Pinpoint the cell where the given text exists, returning its (x, y) midpoint coordinate. 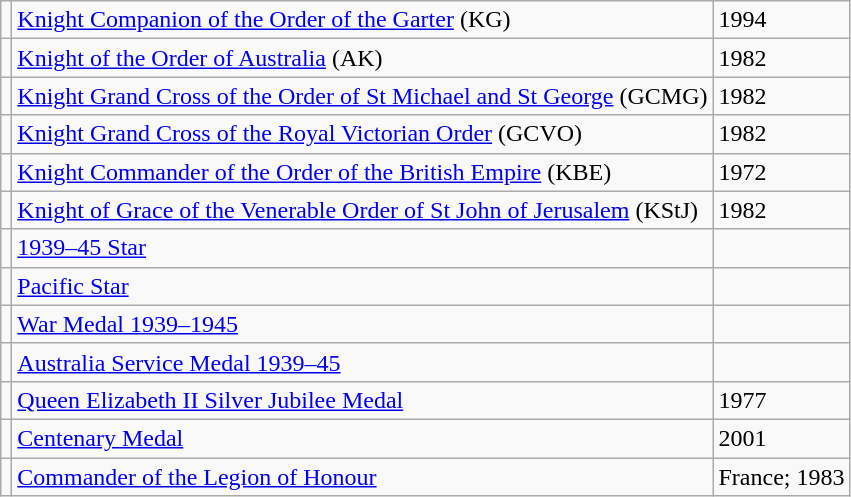
War Medal 1939–1945 (362, 324)
Knight Commander of the Order of the British Empire (KBE) (362, 172)
Centenary Medal (362, 438)
1994 (782, 20)
Knight of Grace of the Venerable Order of St John of Jerusalem (KStJ) (362, 210)
Queen Elizabeth II Silver Jubilee Medal (362, 400)
Knight of the Order of Australia (AK) (362, 58)
Knight Grand Cross of the Order of St Michael and St George (GCMG) (362, 96)
Australia Service Medal 1939–45 (362, 362)
Knight Grand Cross of the Royal Victorian Order (GCVO) (362, 134)
Pacific Star (362, 286)
2001 (782, 438)
Knight Companion of the Order of the Garter (KG) (362, 20)
Commander of the Legion of Honour (362, 477)
France; 1983 (782, 477)
1939–45 Star (362, 248)
1972 (782, 172)
1977 (782, 400)
